Find where the given text appears and provide that cell's center as [X, Y] coordinate. 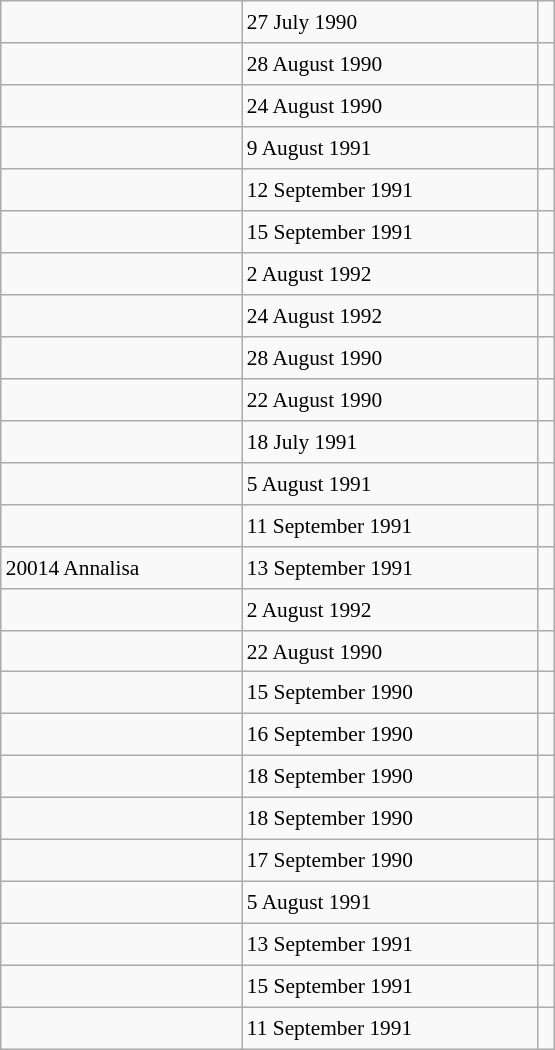
18 July 1991 [390, 441]
16 September 1990 [390, 735]
24 August 1990 [390, 106]
17 September 1990 [390, 861]
27 July 1990 [390, 22]
15 September 1990 [390, 693]
12 September 1991 [390, 190]
9 August 1991 [390, 148]
20014 Annalisa [122, 567]
24 August 1992 [390, 316]
